Pinpoint the cell where the given text exists, returning its (x, y) midpoint coordinate. 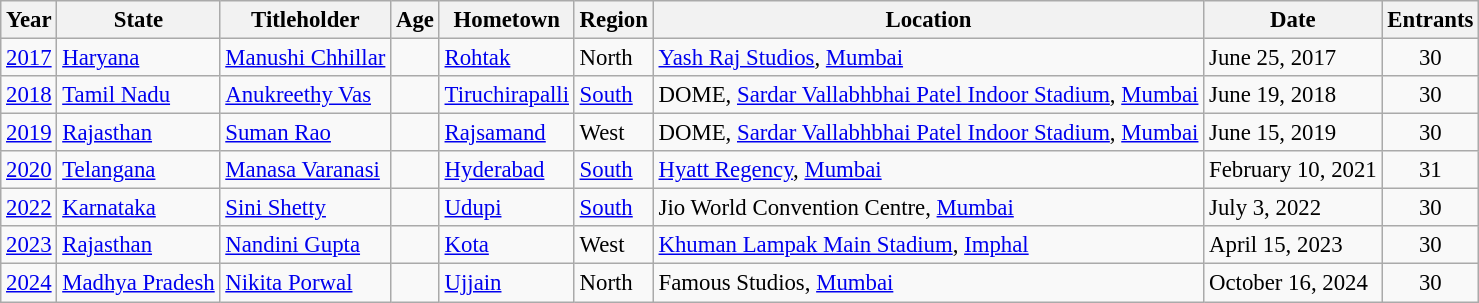
February 10, 2021 (1293, 170)
June 19, 2018 (1293, 95)
Famous Studios, Mumbai (928, 283)
June 25, 2017 (1293, 58)
Rohtak (506, 58)
Hyatt Regency, Mumbai (928, 170)
July 3, 2022 (1293, 208)
Jio World Convention Centre, Mumbai (928, 208)
October 16, 2024 (1293, 283)
2022 (29, 208)
Manasa Varanasi (306, 170)
Sini Shetty (306, 208)
Karnataka (138, 208)
Suman Rao (306, 133)
Telangana (138, 170)
2018 (29, 95)
Manushi Chhillar (306, 58)
Date (1293, 20)
Madhya Pradesh (138, 283)
2020 (29, 170)
Nikita Porwal (306, 283)
Rajsamand (506, 133)
Age (416, 20)
Nandini Gupta (306, 245)
Titleholder (306, 20)
June 15, 2019 (1293, 133)
2019 (29, 133)
Haryana (138, 58)
Khuman Lampak Main Stadium, Imphal (928, 245)
2023 (29, 245)
Year (29, 20)
31 (1430, 170)
Ujjain (506, 283)
2024 (29, 283)
Hometown (506, 20)
2017 (29, 58)
Yash Raj Studios, Mumbai (928, 58)
Location (928, 20)
Hyderabad (506, 170)
Anukreethy Vas (306, 95)
Entrants (1430, 20)
Udupi (506, 208)
Tamil Nadu (138, 95)
State (138, 20)
Region (614, 20)
Tiruchirapalli (506, 95)
Kota (506, 245)
April 15, 2023 (1293, 245)
